Find where the given text appears and provide that cell's center as (x, y) coordinate. 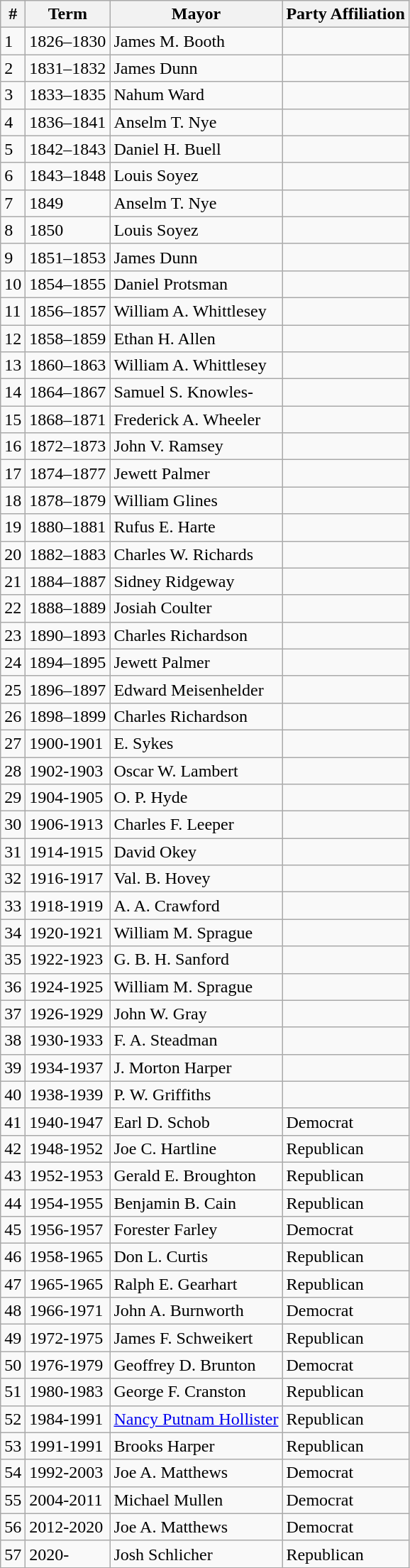
1948-1952 (68, 1148)
3 (13, 95)
Sidney Ridgeway (196, 581)
Michael Mullen (196, 1500)
9 (13, 257)
51 (13, 1392)
1980-1983 (68, 1392)
Daniel Protsman (196, 284)
33 (13, 906)
1882–1883 (68, 554)
2 (13, 68)
38 (13, 1041)
J. Morton Harper (196, 1068)
42 (13, 1148)
1843–1848 (68, 176)
Gerald E. Broughton (196, 1175)
35 (13, 960)
2004-2011 (68, 1500)
1956-1957 (68, 1230)
1831–1832 (68, 68)
Brooks Harper (196, 1446)
O. P. Hyde (196, 798)
11 (13, 311)
13 (13, 366)
17 (13, 473)
29 (13, 798)
5 (13, 149)
George F. Cranston (196, 1392)
William Glines (196, 500)
1924-1925 (68, 987)
Josiah Coulter (196, 608)
40 (13, 1095)
32 (13, 879)
53 (13, 1446)
1872–1873 (68, 446)
27 (13, 743)
Earl D. Schob (196, 1122)
Party Affiliation (345, 14)
G. B. H. Sanford (196, 960)
1954-1955 (68, 1203)
E. Sykes (196, 743)
Val. B. Hovey (196, 879)
10 (13, 284)
46 (13, 1257)
David Okey (196, 852)
1958-1965 (68, 1257)
31 (13, 852)
2012-2020 (68, 1527)
52 (13, 1419)
Charles W. Richards (196, 554)
P. W. Griffiths (196, 1095)
19 (13, 527)
1858–1859 (68, 339)
1856–1857 (68, 311)
1930-1933 (68, 1041)
1966-1971 (68, 1311)
John V. Ramsey (196, 446)
Nancy Putnam Hollister (196, 1419)
20 (13, 554)
1902-1903 (68, 770)
1836–1841 (68, 122)
45 (13, 1230)
F. A. Steadman (196, 1041)
1890–1893 (68, 635)
50 (13, 1365)
1938-1939 (68, 1095)
39 (13, 1068)
1992-2003 (68, 1473)
7 (13, 203)
1860–1863 (68, 366)
Josh Schlicher (196, 1554)
1 (13, 41)
1984-1991 (68, 1419)
1900-1901 (68, 743)
6 (13, 176)
1854–1855 (68, 284)
1918-1919 (68, 906)
57 (13, 1554)
25 (13, 689)
1965-1965 (68, 1284)
1842–1843 (68, 149)
30 (13, 825)
1940-1947 (68, 1122)
Geoffrey D. Brunton (196, 1365)
22 (13, 608)
1914-1915 (68, 852)
1868–1871 (68, 420)
47 (13, 1284)
1833–1835 (68, 95)
Mayor (196, 14)
1934-1937 (68, 1068)
56 (13, 1527)
14 (13, 393)
1896–1897 (68, 689)
Daniel H. Buell (196, 149)
James F. Schweikert (196, 1338)
1849 (68, 203)
Don L. Curtis (196, 1257)
Ethan H. Allen (196, 339)
1922-1923 (68, 960)
41 (13, 1122)
1926-1929 (68, 1014)
1904-1905 (68, 798)
1874–1877 (68, 473)
# (13, 14)
2020- (68, 1554)
43 (13, 1175)
Oscar W. Lambert (196, 770)
55 (13, 1500)
Forester Farley (196, 1230)
John A. Burnworth (196, 1311)
John W. Gray (196, 1014)
36 (13, 987)
Nahum Ward (196, 95)
1906-1913 (68, 825)
44 (13, 1203)
15 (13, 420)
4 (13, 122)
1916-1917 (68, 879)
James M. Booth (196, 41)
28 (13, 770)
23 (13, 635)
34 (13, 933)
1888–1889 (68, 608)
1976-1979 (68, 1365)
24 (13, 662)
1850 (68, 230)
8 (13, 230)
1878–1879 (68, 500)
Benjamin B. Cain (196, 1203)
12 (13, 339)
1952-1953 (68, 1175)
Frederick A. Wheeler (196, 420)
54 (13, 1473)
1920-1921 (68, 933)
1864–1867 (68, 393)
Samuel S. Knowles- (196, 393)
Joe C. Hartline (196, 1148)
21 (13, 581)
49 (13, 1338)
48 (13, 1311)
A. A. Crawford (196, 906)
Rufus E. Harte (196, 527)
1991-1991 (68, 1446)
1851–1853 (68, 257)
26 (13, 716)
Edward Meisenhelder (196, 689)
Charles F. Leeper (196, 825)
1826–1830 (68, 41)
1894–1895 (68, 662)
1880–1881 (68, 527)
16 (13, 446)
18 (13, 500)
37 (13, 1014)
Ralph E. Gearhart (196, 1284)
Term (68, 14)
1898–1899 (68, 716)
1972-1975 (68, 1338)
1884–1887 (68, 581)
